Identify which cell holds the provided text, then report its [X, Y] central coordinate. 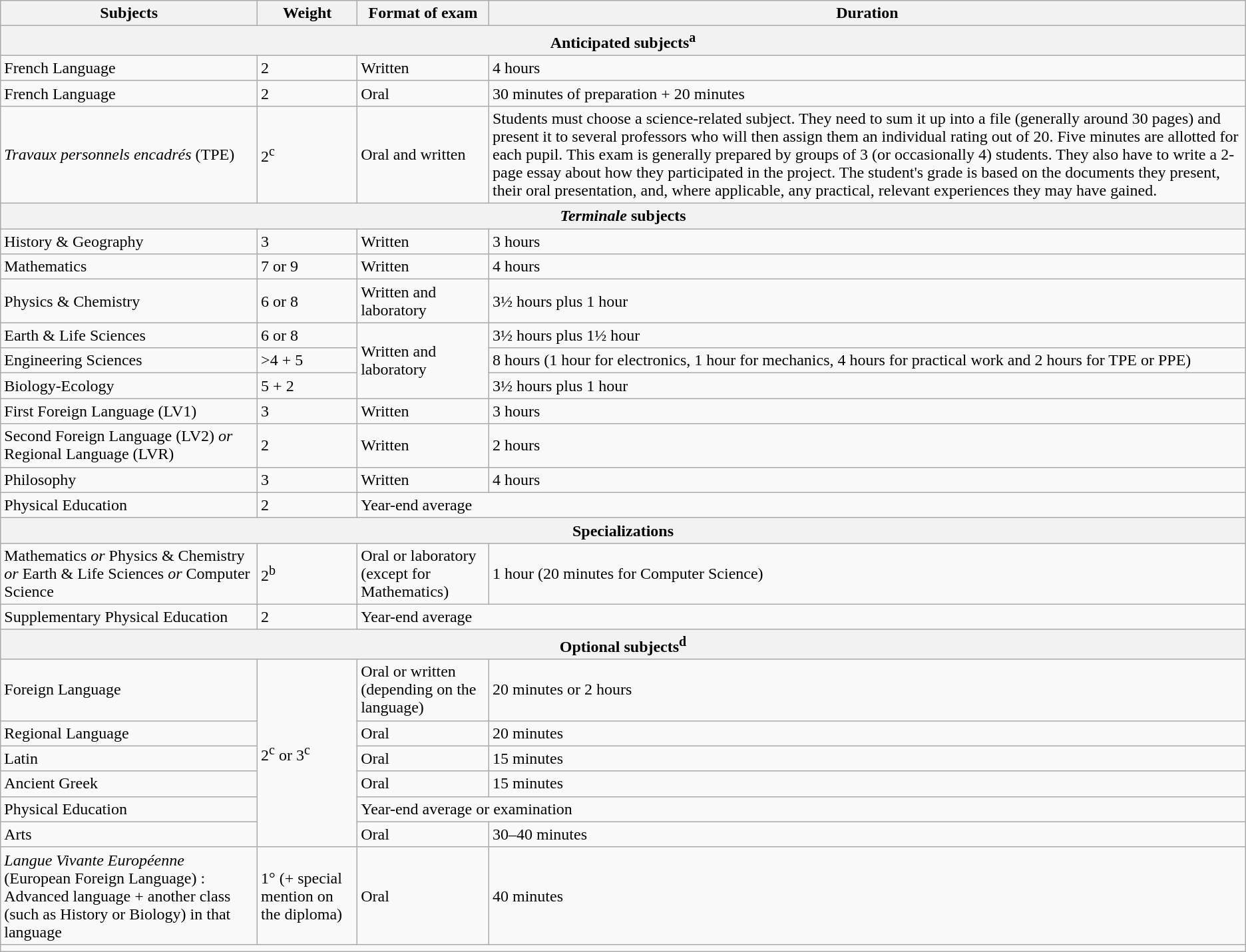
Oral and written [423, 154]
7 or 9 [308, 267]
Weight [308, 13]
Oral or laboratory (except for Mathematics) [423, 573]
Engineering Sciences [129, 361]
20 minutes or 2 hours [867, 690]
30–40 minutes [867, 834]
Duration [867, 13]
2b [308, 573]
Langue Vivante Européenne (European Foreign Language) : Advanced language + another class (such as History or Biology) in that language [129, 895]
Arts [129, 834]
Foreign Language [129, 690]
Oral or written (depending on the language) [423, 690]
Ancient Greek [129, 784]
2c or 3c [308, 753]
20 minutes [867, 733]
Terminale subjects [623, 216]
30 minutes of preparation + 20 minutes [867, 93]
Mathematics [129, 267]
40 minutes [867, 895]
8 hours (1 hour for electronics, 1 hour for mechanics, 4 hours for practical work and 2 hours for TPE or PPE) [867, 361]
Physics & Chemistry [129, 301]
2c [308, 154]
1° (+ special mention on the diploma) [308, 895]
Subjects [129, 13]
1 hour (20 minutes for Computer Science) [867, 573]
Biology-Ecology [129, 386]
5 + 2 [308, 386]
2 hours [867, 446]
History & Geography [129, 241]
Travaux personnels encadrés (TPE) [129, 154]
Specializations [623, 530]
Format of exam [423, 13]
Latin [129, 758]
>4 + 5 [308, 361]
Anticipated subjectsa [623, 41]
Regional Language [129, 733]
Optional subjectsd [623, 644]
Second Foreign Language (LV2) or Regional Language (LVR) [129, 446]
First Foreign Language (LV1) [129, 411]
Year-end average or examination [801, 809]
Supplementary Physical Education [129, 617]
Mathematics or Physics & Chemistry or Earth & Life Sciences or Computer Science [129, 573]
Philosophy [129, 480]
Earth & Life Sciences [129, 335]
3½ hours plus 1½ hour [867, 335]
